Output the (X, Y) coordinate of the center of the cell containing the given text.  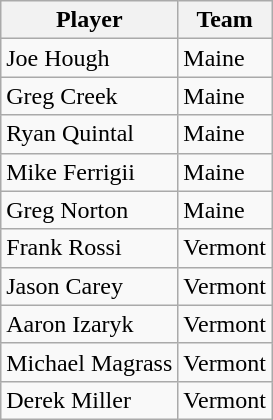
Ryan Quintal (90, 134)
Michael Magrass (90, 362)
Greg Creek (90, 96)
Derek Miller (90, 400)
Player (90, 20)
Aaron Izaryk (90, 324)
Mike Ferrigii (90, 172)
Team (225, 20)
Joe Hough (90, 58)
Jason Carey (90, 286)
Greg Norton (90, 210)
Frank Rossi (90, 248)
